Output the [x, y] coordinate of the center of the cell containing the given text.  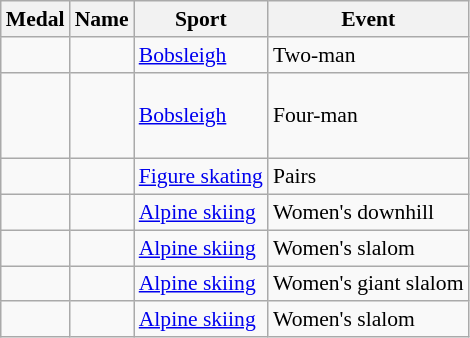
Event [368, 19]
Pairs [368, 177]
Women's giant slalom [368, 284]
Medal [36, 19]
Name [102, 19]
Women's downhill [368, 213]
Figure skating [201, 177]
Four-man [368, 116]
Sport [201, 19]
Two-man [368, 55]
